Search for the cell housing the specified text and yield its [X, Y] center coordinate. 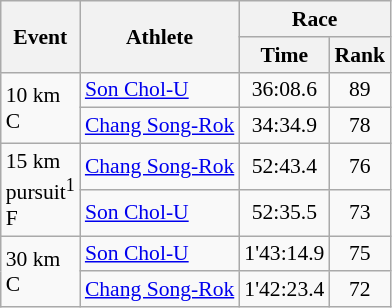
Race [314, 19]
75 [360, 254]
52:35.5 [284, 213]
52:43.4 [284, 167]
76 [360, 167]
10 km C [40, 108]
Rank [360, 55]
34:34.9 [284, 126]
30 km C [40, 272]
1'43:14.9 [284, 254]
Event [40, 36]
72 [360, 290]
15 km pursuit1 F [40, 190]
89 [360, 90]
78 [360, 126]
Athlete [160, 36]
36:08.6 [284, 90]
1'42:23.4 [284, 290]
73 [360, 213]
Time [284, 55]
